From the cell containing the given text, extract its center point as [x, y] coordinate. 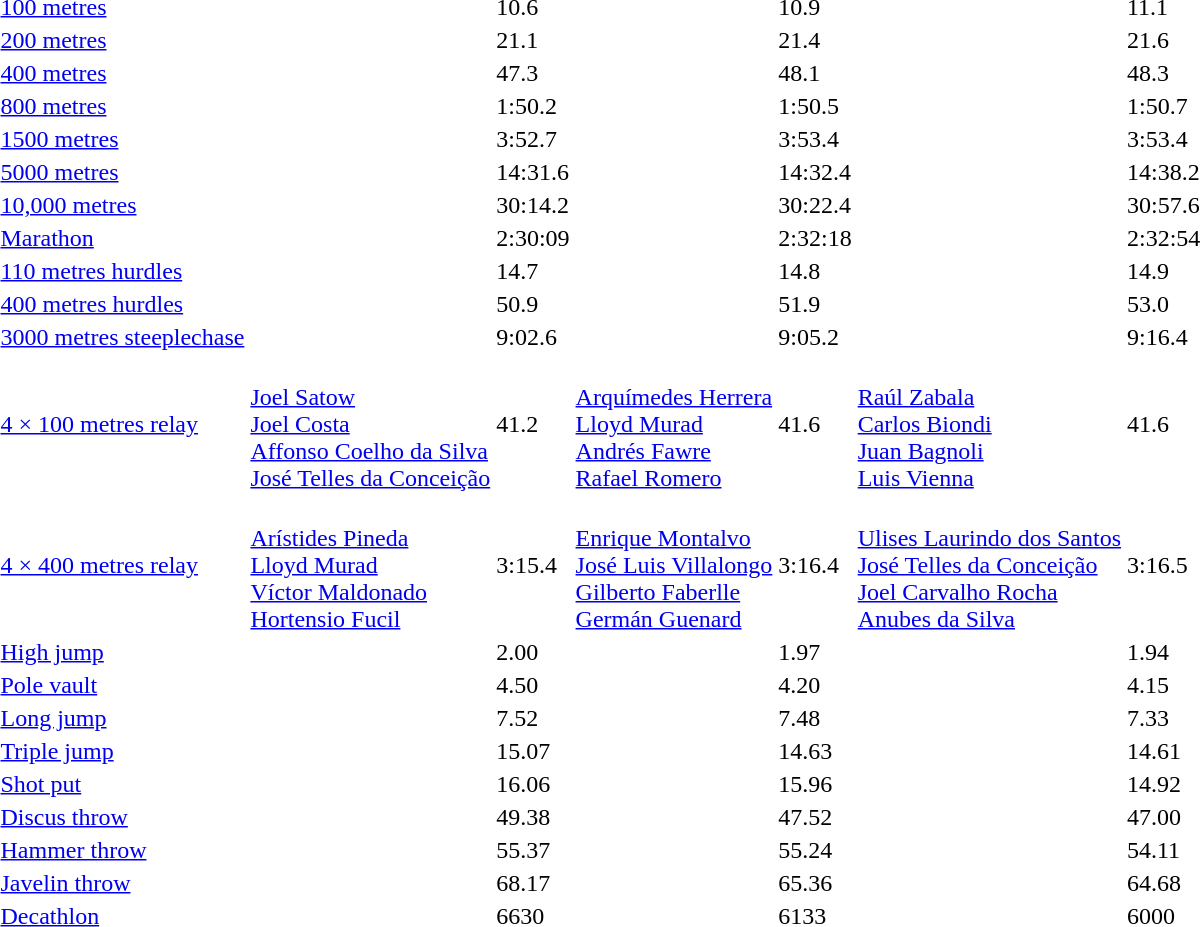
30:22.4 [815, 205]
4.20 [815, 685]
14.7 [533, 271]
55.37 [533, 850]
Joel Satow Joel Costa Affonso Coelho da Silva José Telles da Conceição [370, 424]
50.9 [533, 304]
15.96 [815, 784]
4.50 [533, 685]
41.2 [533, 424]
7.48 [815, 718]
1:50.2 [533, 106]
3:53.4 [815, 139]
1:50.5 [815, 106]
1.97 [815, 652]
2:30:09 [533, 238]
14:32.4 [815, 172]
14.8 [815, 271]
7.52 [533, 718]
2.00 [533, 652]
15.07 [533, 751]
3:52.7 [533, 139]
21.1 [533, 40]
Arquímedes Herrera Lloyd Murad Andrés Fawre Rafael Romero [674, 424]
9:05.2 [815, 337]
14.63 [815, 751]
Arístides Pineda Lloyd Murad Víctor Maldonado Hortensio Fucil [370, 565]
21.4 [815, 40]
14:31.6 [533, 172]
47.52 [815, 817]
2:32:18 [815, 238]
Raúl Zabala Carlos Biondi Juan Bagnoli Luis Vienna [989, 424]
Ulises Laurindo dos Santos José Telles da Conceição Joel Carvalho Rocha Anubes da Silva [989, 565]
3:15.4 [533, 565]
Enrique Montalvo José Luis Villalongo Gilberto Faberlle Germán Guenard [674, 565]
65.36 [815, 883]
30:14.2 [533, 205]
47.3 [533, 73]
16.06 [533, 784]
48.1 [815, 73]
9:02.6 [533, 337]
3:16.4 [815, 565]
51.9 [815, 304]
68.17 [533, 883]
55.24 [815, 850]
49.38 [533, 817]
41.6 [815, 424]
